Detect which cell encompasses the target text, then output its [x, y] center coordinate. 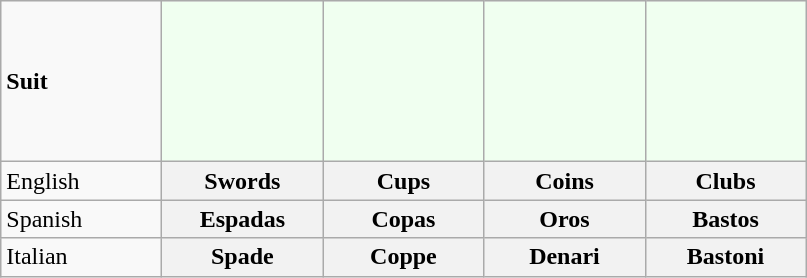
Swords [242, 181]
Spanish [82, 219]
Italian [82, 257]
Coins [564, 181]
English [82, 181]
Denari [564, 257]
Oros [564, 219]
Coppe [404, 257]
Clubs [726, 181]
Cups [404, 181]
Suit [82, 82]
Copas [404, 219]
Bastoni [726, 257]
Bastos [726, 219]
Espadas [242, 219]
Spade [242, 257]
